Locate the cell with the specified text and output its [X, Y] center coordinate. 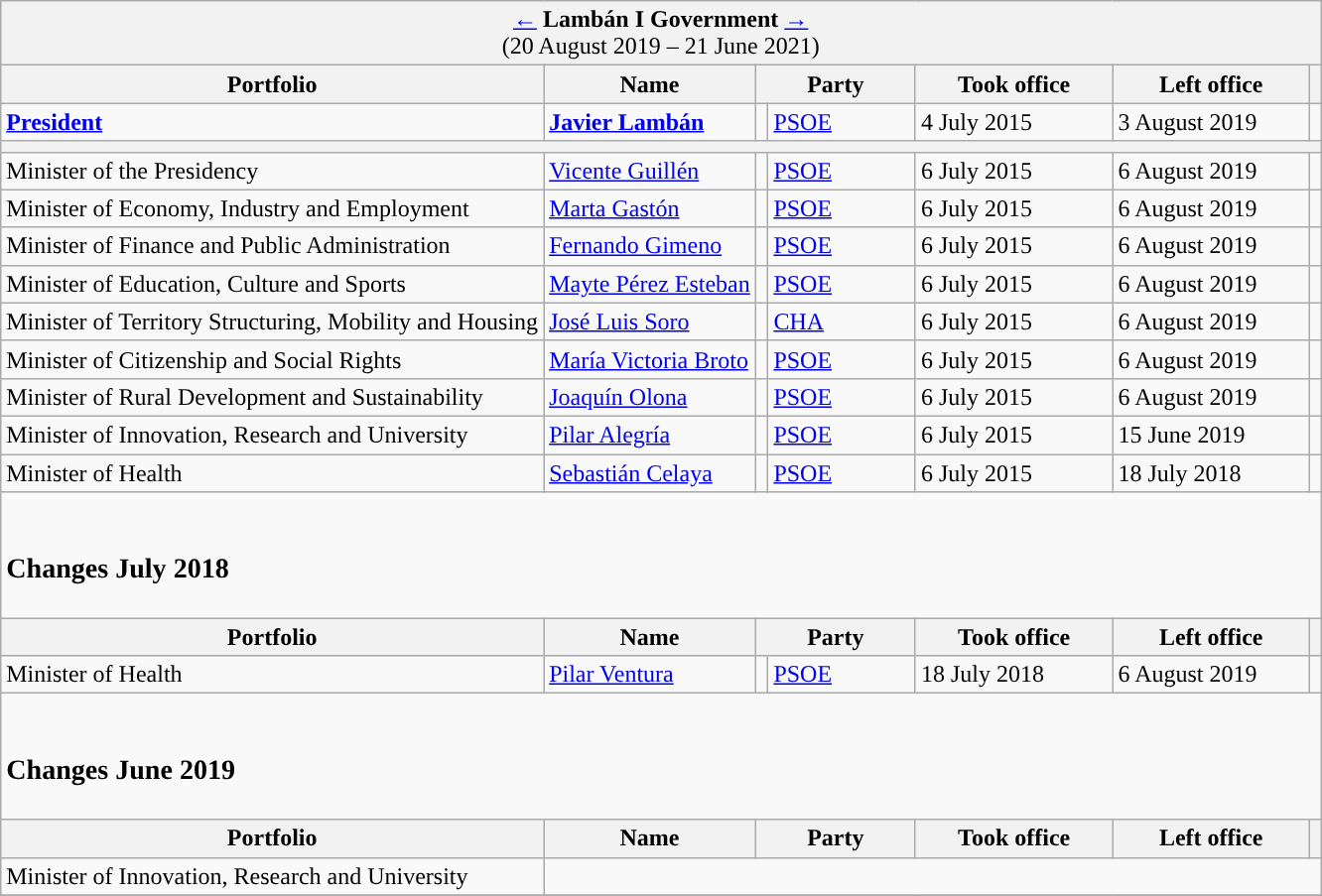
CHA [842, 321]
Pilar Ventura [650, 675]
Vicente Guillén [650, 171]
Marta Gastón [650, 208]
Minister of Citizenship and Social Rights [272, 359]
Minister of Finance and Public Administration [272, 246]
Joaquín Olona [650, 397]
15 June 2019 [1211, 435]
Changes July 2018 [661, 556]
María Victoria Broto [650, 359]
3 August 2019 [1211, 122]
Minister of the Presidency [272, 171]
Javier Lambán [650, 122]
Minister of Territory Structuring, Mobility and Housing [272, 321]
President [272, 122]
Sebastián Celaya [650, 473]
← Lambán I Government →(20 August 2019 – 21 June 2021) [661, 34]
Minister of Economy, Industry and Employment [272, 208]
Mayte Pérez Esteban [650, 284]
Pilar Alegría [650, 435]
Minister of Rural Development and Sustainability [272, 397]
4 July 2015 [1014, 122]
Minister of Education, Culture and Sports [272, 284]
Changes June 2019 [661, 756]
Fernando Gimeno [650, 246]
José Luis Soro [650, 321]
